Find where the given text appears and provide that cell's center as [x, y] coordinate. 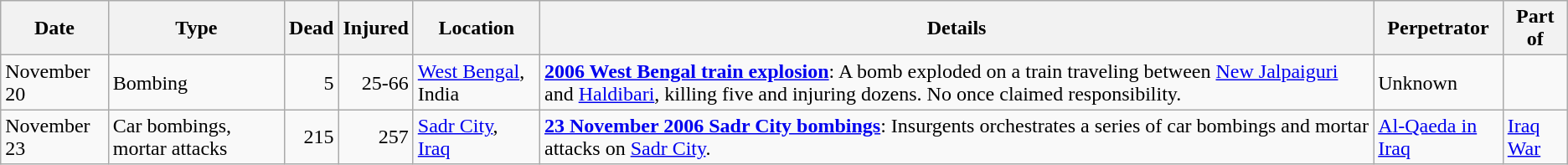
Details [957, 28]
215 [312, 137]
Part of [1534, 28]
257 [375, 137]
Type [196, 28]
25-66 [375, 82]
Car bombings, mortar attacks [196, 137]
West Bengal, India [476, 82]
Dead [312, 28]
Iraq War [1534, 137]
Sadr City, Iraq [476, 137]
Unknown [1439, 82]
November 23 [54, 137]
Al-Qaeda in Iraq [1439, 137]
23 November 2006 Sadr City bombings: Insurgents orchestrates a series of car bombings and mortar attacks on Sadr City. [957, 137]
Date [54, 28]
Bombing [196, 82]
Injured [375, 28]
November 20 [54, 82]
5 [312, 82]
Perpetrator [1439, 28]
Location [476, 28]
